Search for the cell housing the specified text and yield its [x, y] center coordinate. 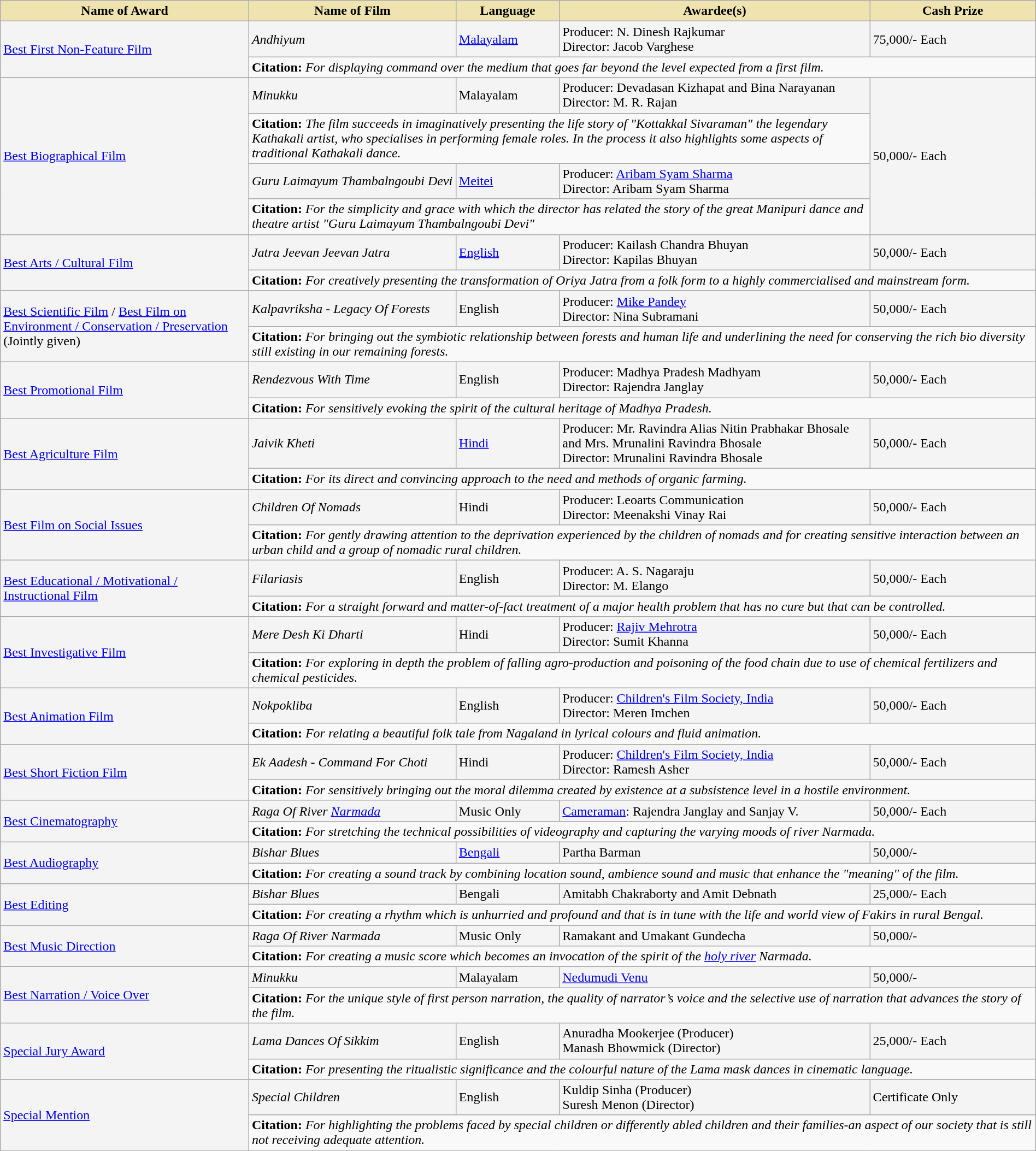
Producer: Children's Film Society, IndiaDirector: Ramesh Asher [715, 762]
Producer: Madhya Pradesh MadhyamDirector: Rajendra Janglay [715, 379]
Nedumudi Venu [715, 977]
Producer: Mr. Ravindra Alias Nitin Prabhakar Bhosale and Mrs. Mrunalini Ravindra BhosaleDirector: Mrunalini Ravindra Bhosale [715, 444]
Citation: For sensitively evoking the spirit of the cultural heritage of Madhya Pradesh. [642, 408]
Kalpavriksha - Legacy Of Forests [352, 308]
Cameraman: Rajendra Janglay and Sanjay V. [715, 811]
Filariasis [352, 578]
Best First Non-Feature Film [125, 49]
Citation: For creatively presenting the transformation of Oriya Jatra from a folk form to a highly commercialised and mainstream form. [642, 280]
Best Arts / Cultural Film [125, 262]
Citation: For its direct and convincing approach to the need and methods of organic farming. [642, 479]
Lama Dances Of Sikkim [352, 1041]
Best Scientific Film / Best Film on Environment / Conservation / Preservation (Jointly given) [125, 326]
Producer: Mike PandeyDirector: Nina Subramani [715, 308]
Ek Aadesh - Command For Choti [352, 762]
Best Biographical Film [125, 156]
Best Short Fiction Film [125, 772]
Kuldip Sinha (Producer)Suresh Menon (Director) [715, 1097]
Producer: Rajiv MehrotraDirector: Sumit Khanna [715, 635]
Name of Film [352, 11]
Best Agriculture Film [125, 454]
Producer: Devadasan Kizhapat and Bina NarayananDirector: M. R. Rajan [715, 95]
Special Mention [125, 1115]
Best Narration / Voice Over [125, 995]
Guru Laimayum Thambalngoubi Devi [352, 181]
Citation: For presenting the ritualistic significance and the colourful nature of the Lama mask dances in cinematic language. [642, 1069]
Producer: Aribam Syam SharmaDirector: Aribam Syam Sharma [715, 181]
Amitabh Chakraborty and Amit Debnath [715, 894]
Best Audiography [125, 863]
Producer: A. S. NagarajuDirector: M. Elango [715, 578]
Cash Prize [953, 11]
Jatra Jeevan Jeevan Jatra [352, 252]
Ramakant and Umakant Gundecha [715, 936]
Best Editing [125, 905]
Certificate Only [953, 1097]
Producer: Leoarts CommunicationDirector: Meenakshi Vinay Rai [715, 507]
Special Jury Award [125, 1051]
Name of Award [125, 11]
Anuradha Mookerjee (Producer)Manash Bhowmick (Director) [715, 1041]
Meitei [507, 181]
Best Music Direction [125, 946]
Awardee(s) [715, 11]
Children Of Nomads [352, 507]
Special Children [352, 1097]
Citation: For sensitively bringing out the moral dilemma created by existence at a subsistence level in a hostile environment. [642, 790]
Best Cinematography [125, 821]
Best Promotional Film [125, 390]
Producer: N. Dinesh RajkumarDirector: Jacob Varghese [715, 39]
Best Educational / Motivational / Instructional Film [125, 589]
Nokpokliba [352, 706]
Jaivik Kheti [352, 444]
Citation: For relating a beautiful folk tale from Nagaland in lyrical colours and fluid animation. [642, 734]
Producer: Children's Film Society, IndiaDirector: Meren Imchen [715, 706]
Andhiyum [352, 39]
Citation: For displaying command over the medium that goes far beyond the level expected from a first film. [642, 67]
Partha Barman [715, 852]
Citation: For stretching the technical possibilities of videography and capturing the varying moods of river Narmada. [642, 831]
Producer: Kailash Chandra BhuyanDirector: Kapilas Bhuyan [715, 252]
75,000/- Each [953, 39]
Best Animation Film [125, 716]
Citation: For creating a music score which becomes an invocation of the spirit of the holy river Narmada. [642, 957]
Language [507, 11]
Mere Desh Ki Dharti [352, 635]
Citation: For creating a rhythm which is unhurried and profound and that is in tune with the life and world view of Fakirs in rural Bengal. [642, 915]
Citation: For creating a sound track by combining location sound, ambience sound and music that enhance the "meaning" of the film. [642, 873]
Best Investigative Film [125, 652]
Citation: For a straight forward and matter-of-fact treatment of a major health problem that has no cure but that can be controlled. [642, 606]
Rendezvous With Time [352, 379]
Best Film on Social Issues [125, 525]
